Pinpoint the cell where the given text exists, returning its (x, y) midpoint coordinate. 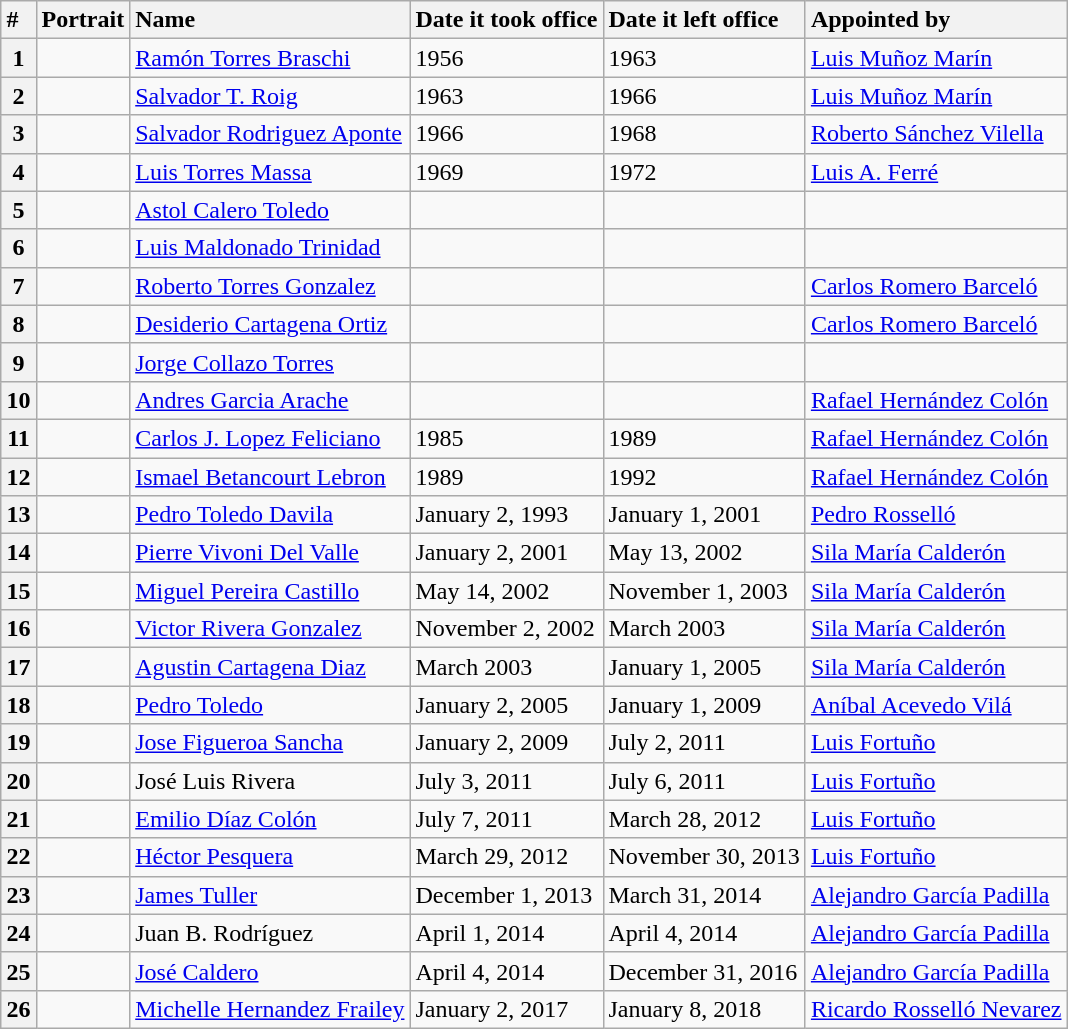
James Tuller (270, 895)
26 (18, 1009)
4 (18, 172)
January 1, 2005 (704, 667)
December 1, 2013 (506, 895)
1 (18, 58)
January 2, 2005 (506, 705)
March 31, 2014 (704, 895)
14 (18, 553)
Roberto Torres Gonzalez (270, 286)
18 (18, 705)
Emilio Díaz Colón (270, 819)
1956 (506, 58)
May 14, 2002 (506, 591)
Ramón Torres Braschi (270, 58)
Pierre Vivoni Del Valle (270, 553)
Aníbal Acevedo Vilá (936, 705)
Luis Maldonado Trinidad (270, 248)
Astol Calero Toledo (270, 210)
2 (18, 96)
Jorge Collazo Torres (270, 362)
10 (18, 400)
March 29, 2012 (506, 857)
July 2, 2011 (704, 743)
Date it left office (704, 20)
Pedro Toledo (270, 705)
Héctor Pesquera (270, 857)
25 (18, 971)
1992 (704, 477)
1968 (704, 134)
23 (18, 895)
24 (18, 933)
# (18, 20)
7 (18, 286)
Victor Rivera Gonzalez (270, 629)
Name (270, 20)
Portrait (83, 20)
November 30, 2013 (704, 857)
José Caldero (270, 971)
1972 (704, 172)
22 (18, 857)
January 2, 1993 (506, 515)
15 (18, 591)
December 31, 2016 (704, 971)
January 8, 2018 (704, 1009)
January 1, 2009 (704, 705)
May 13, 2002 (704, 553)
Carlos J. Lopez Feliciano (270, 438)
Ismael Betancourt Lebron (270, 477)
9 (18, 362)
12 (18, 477)
Luis Torres Massa (270, 172)
5 (18, 210)
13 (18, 515)
Pedro Rosselló (936, 515)
January 2, 2009 (506, 743)
January 2, 2017 (506, 1009)
Luis A. Ferré (936, 172)
1969 (506, 172)
Miguel Pereira Castillo (270, 591)
Agustin Cartagena Diaz (270, 667)
8 (18, 324)
Michelle Hernandez Frailey (270, 1009)
Andres Garcia Arache (270, 400)
11 (18, 438)
July 3, 2011 (506, 781)
Roberto Sánchez Vilella (936, 134)
Appointed by (936, 20)
6 (18, 248)
March 28, 2012 (704, 819)
Ricardo Rosselló Nevarez (936, 1009)
17 (18, 667)
Date it took office (506, 20)
21 (18, 819)
Pedro Toledo Davila (270, 515)
Salvador T. Roig (270, 96)
José Luis Rivera (270, 781)
Juan B. Rodríguez (270, 933)
20 (18, 781)
19 (18, 743)
Salvador Rodriguez Aponte (270, 134)
January 1, 2001 (704, 515)
Desiderio Cartagena Ortiz (270, 324)
Jose Figueroa Sancha (270, 743)
16 (18, 629)
November 2, 2002 (506, 629)
July 7, 2011 (506, 819)
3 (18, 134)
July 6, 2011 (704, 781)
November 1, 2003 (704, 591)
January 2, 2001 (506, 553)
1985 (506, 438)
April 1, 2014 (506, 933)
